Identify which cell holds the provided text, then report its (X, Y) central coordinate. 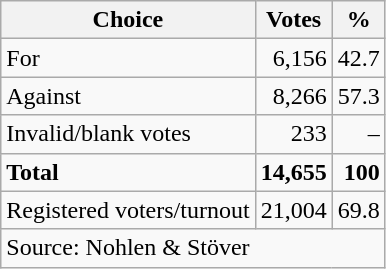
8,266 (294, 96)
14,655 (294, 172)
Choice (128, 20)
Against (128, 96)
69.8 (358, 210)
100 (358, 172)
42.7 (358, 58)
6,156 (294, 58)
Votes (294, 20)
21,004 (294, 210)
Total (128, 172)
Invalid/blank votes (128, 134)
Source: Nohlen & Stöver (193, 248)
233 (294, 134)
Registered voters/turnout (128, 210)
% (358, 20)
For (128, 58)
– (358, 134)
57.3 (358, 96)
